Find where the given text appears and provide that cell's center as (x, y) coordinate. 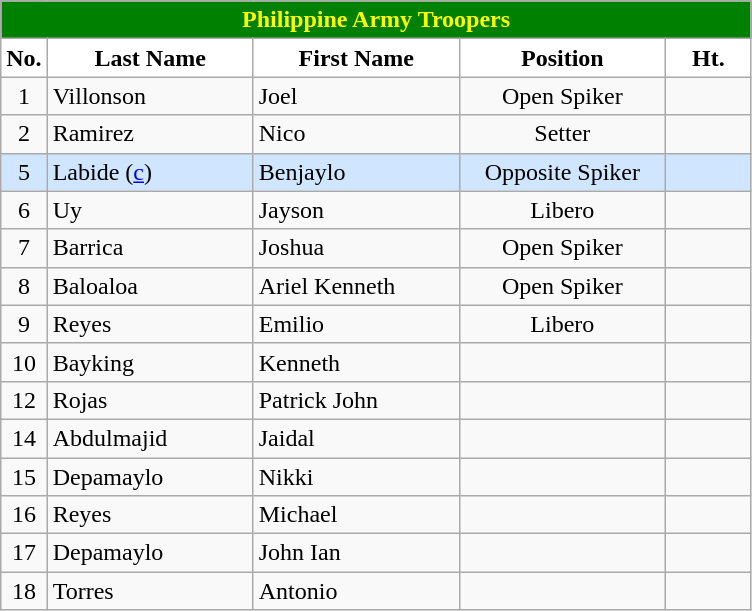
10 (24, 362)
Nico (356, 134)
Barrica (150, 248)
Ht. (708, 58)
18 (24, 591)
Position (562, 58)
14 (24, 438)
7 (24, 248)
Benjaylo (356, 172)
12 (24, 400)
2 (24, 134)
John Ian (356, 553)
Jaidal (356, 438)
Michael (356, 515)
Labide (c) (150, 172)
Opposite Spiker (562, 172)
17 (24, 553)
Abdulmajid (150, 438)
Antonio (356, 591)
Uy (150, 210)
Villonson (150, 96)
Philippine Army Troopers (376, 20)
Emilio (356, 324)
Ariel Kenneth (356, 286)
Rojas (150, 400)
5 (24, 172)
First Name (356, 58)
1 (24, 96)
Baloaloa (150, 286)
Nikki (356, 477)
Joshua (356, 248)
Ramirez (150, 134)
Kenneth (356, 362)
16 (24, 515)
Joel (356, 96)
Bayking (150, 362)
Patrick John (356, 400)
Last Name (150, 58)
Torres (150, 591)
6 (24, 210)
15 (24, 477)
8 (24, 286)
Jayson (356, 210)
9 (24, 324)
No. (24, 58)
Setter (562, 134)
